Identify which cell holds the provided text, then report its (X, Y) central coordinate. 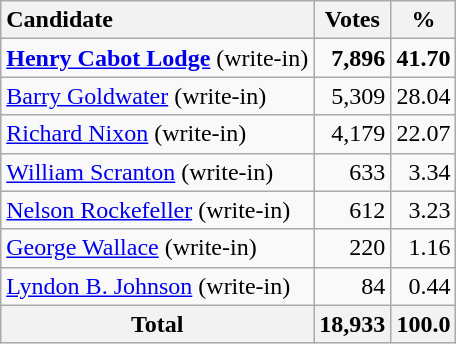
3.23 (424, 210)
612 (352, 210)
4,179 (352, 134)
Henry Cabot Lodge (write-in) (158, 58)
Richard Nixon (write-in) (158, 134)
41.70 (424, 58)
1.16 (424, 248)
0.44 (424, 286)
Candidate (158, 20)
Nelson Rockefeller (write-in) (158, 210)
220 (352, 248)
George Wallace (write-in) (158, 248)
William Scranton (write-in) (158, 172)
Barry Goldwater (write-in) (158, 96)
% (424, 20)
Votes (352, 20)
100.0 (424, 324)
7,896 (352, 58)
3.34 (424, 172)
633 (352, 172)
18,933 (352, 324)
Total (158, 324)
22.07 (424, 134)
Lyndon B. Johnson (write-in) (158, 286)
5,309 (352, 96)
84 (352, 286)
28.04 (424, 96)
